Return the [x, y] coordinate for the center point of the cell that contains the specified text.  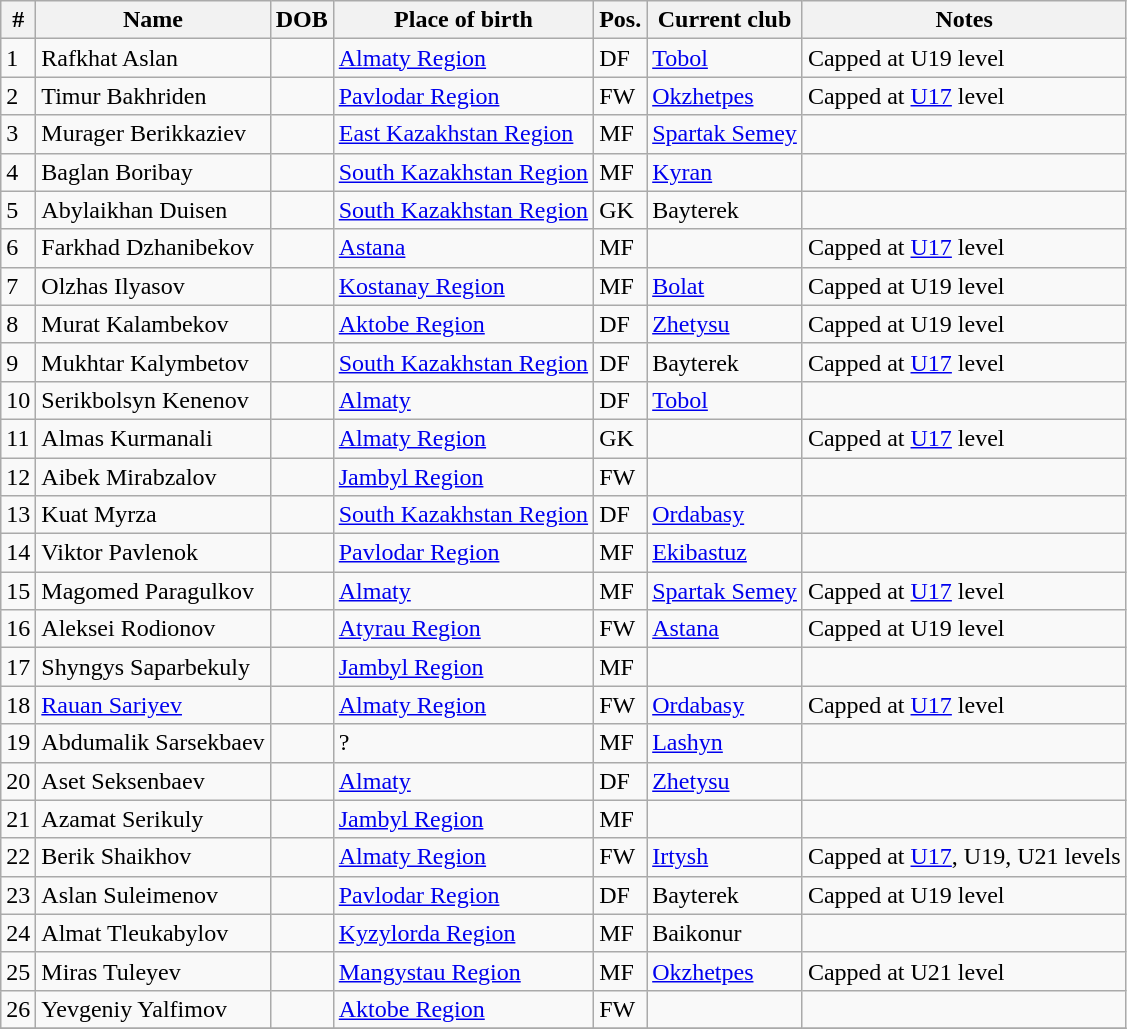
23 [18, 895]
6 [18, 248]
17 [18, 667]
Abylaikhan Duisen [153, 210]
7 [18, 286]
Yevgeniy Yalfimov [153, 1009]
Current club [725, 20]
Bolat [725, 286]
Aleksei Rodionov [153, 629]
Abdumalik Sarsekbaev [153, 743]
Almas Kurmanali [153, 438]
1 [18, 58]
21 [18, 819]
Capped at U21 level [964, 971]
Murat Kalambekov [153, 324]
Rafkhat Aslan [153, 58]
Magomed Paragulkov [153, 591]
Olzhas Ilyasov [153, 286]
14 [18, 553]
18 [18, 705]
Mukhtar Kalymbetov [153, 362]
Name [153, 20]
Viktor Pavlenok [153, 553]
Serikbolsyn Kenenov [153, 400]
Baglan Boribay [153, 172]
Kyzylorda Region [463, 933]
Pos. [620, 20]
8 [18, 324]
Mangystau Region [463, 971]
# [18, 20]
Shyngys Saparbekuly [153, 667]
13 [18, 515]
25 [18, 971]
4 [18, 172]
19 [18, 743]
Azamat Serikuly [153, 819]
Almat Tleukabylov [153, 933]
DOB [302, 20]
Notes [964, 20]
? [463, 743]
Lashyn [725, 743]
24 [18, 933]
Timur Bakhriden [153, 96]
Aibek Mirabzalov [153, 477]
5 [18, 210]
20 [18, 781]
Irtysh [725, 857]
East Kazakhstan Region [463, 134]
12 [18, 477]
Miras Tuleyev [153, 971]
26 [18, 1009]
2 [18, 96]
Ekibastuz [725, 553]
Aset Seksenbaev [153, 781]
Kostanay Region [463, 286]
Aslan Suleimenov [153, 895]
Baikonur [725, 933]
Atyrau Region [463, 629]
3 [18, 134]
Kyran [725, 172]
Kuat Myrza [153, 515]
Berik Shaikhov [153, 857]
10 [18, 400]
15 [18, 591]
Capped at U17, U19, U21 levels [964, 857]
16 [18, 629]
Farkhad Dzhanibekov [153, 248]
11 [18, 438]
Rauan Sariyev [153, 705]
Murager Berikkaziev [153, 134]
9 [18, 362]
22 [18, 857]
Place of birth [463, 20]
